Extract the [X, Y] coordinate from the center of the cell holding the provided text.  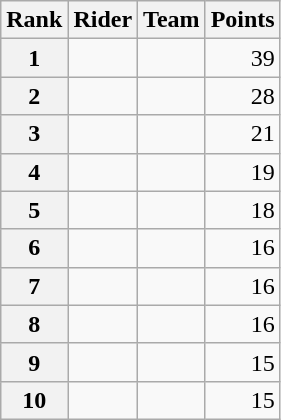
21 [242, 134]
4 [34, 172]
18 [242, 210]
1 [34, 58]
3 [34, 134]
Points [242, 20]
6 [34, 248]
8 [34, 324]
Rider [103, 20]
Rank [34, 20]
28 [242, 96]
9 [34, 362]
10 [34, 400]
Team [172, 20]
39 [242, 58]
19 [242, 172]
7 [34, 286]
5 [34, 210]
2 [34, 96]
